Capture the cell that displays the provided text and extract its (x, y) central coordinate. 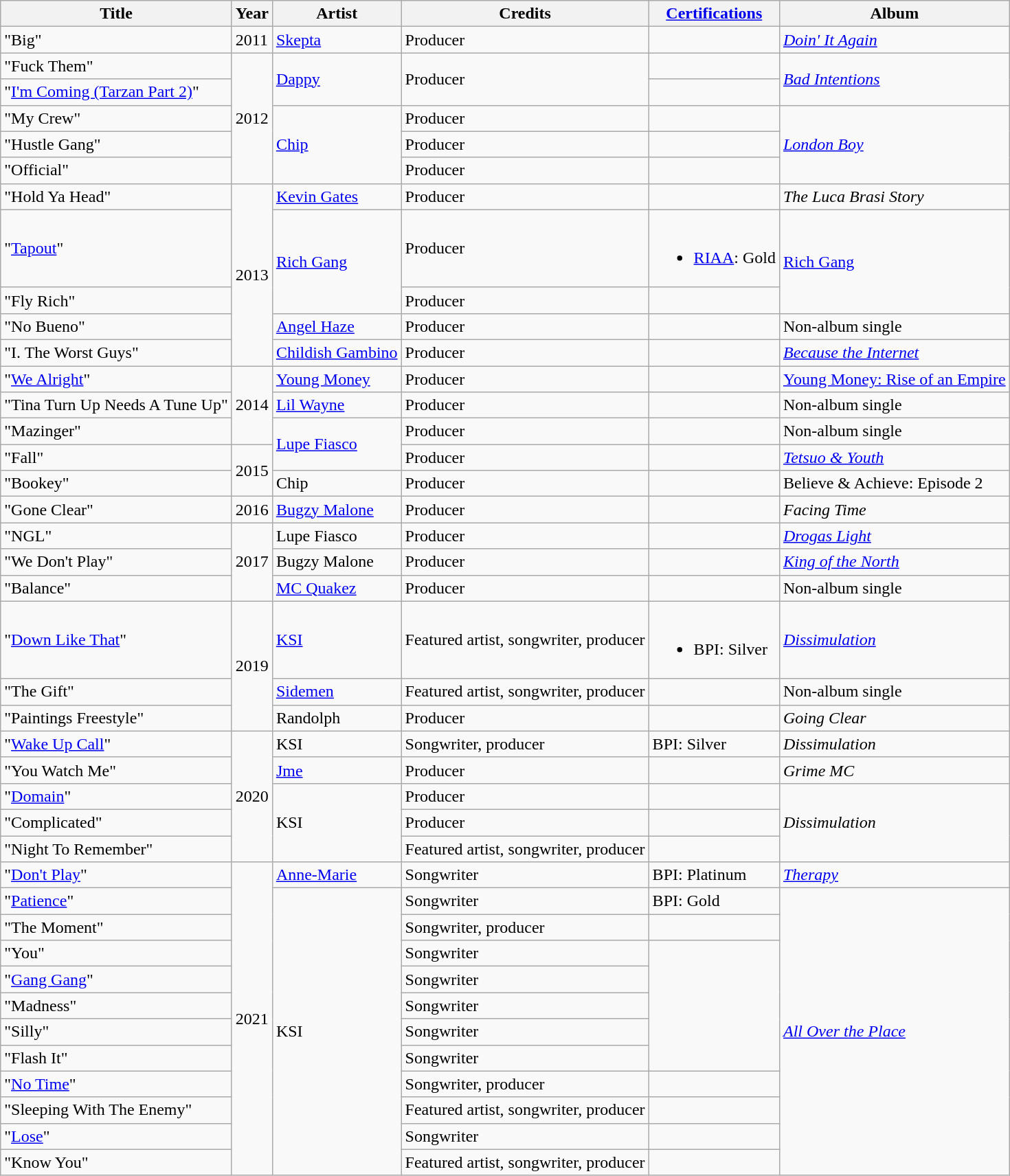
"Fuck Them" (117, 66)
Randolph (337, 718)
"Tapout" (117, 249)
King of the North (895, 562)
"No Time" (117, 1084)
"Paintings Freestyle" (117, 718)
Kevin Gates (337, 196)
"Fall" (117, 457)
2013 (251, 275)
Doin' It Again (895, 40)
Skepta (337, 40)
"Night To Remember" (117, 848)
"I. The Worst Guys" (117, 352)
MC Quakez (337, 588)
2016 (251, 510)
Anne-Marie (337, 875)
Grime MC (895, 770)
"Flash It" (117, 1058)
"Gone Clear" (117, 510)
Certifications (714, 14)
Jme (337, 770)
"We Alright" (117, 378)
"NGL" (117, 536)
"Hustle Gang" (117, 144)
BPI: Platinum (714, 875)
"Official" (117, 170)
BPI: Gold (714, 901)
Year (251, 14)
"Domain" (117, 796)
Credits (525, 14)
Artist (337, 14)
Facing Time (895, 510)
Bad Intentions (895, 79)
Believe & Achieve: Episode 2 (895, 484)
"My Crew" (117, 118)
"The Gift" (117, 692)
Album (895, 14)
2019 (251, 666)
"Balance" (117, 588)
"Mazinger" (117, 431)
"Patience" (117, 901)
"Wake Up Call" (117, 744)
Childish Gambino (337, 352)
Sidemen (337, 692)
Lil Wayne (337, 405)
2014 (251, 405)
"Silly" (117, 1032)
Young Money: Rise of an Empire (895, 378)
Going Clear (895, 718)
"The Moment" (117, 927)
Drogas Light (895, 536)
"Down Like That" (117, 640)
London Boy (895, 144)
"You Watch Me" (117, 770)
Title (117, 14)
"We Don't Play" (117, 562)
"Big" (117, 40)
2011 (251, 40)
2020 (251, 796)
"Hold Ya Head" (117, 196)
"Tina Turn Up Needs A Tune Up" (117, 405)
RIAA: Gold (714, 249)
"Lose" (117, 1136)
The Luca Brasi Story (895, 196)
Because the Internet (895, 352)
"Madness" (117, 1006)
Angel Haze (337, 326)
2017 (251, 562)
"Gang Gang" (117, 980)
"I'm Coming (Tarzan Part 2)" (117, 92)
"Know You" (117, 1162)
2015 (251, 471)
"Bookey" (117, 484)
2021 (251, 1019)
Therapy (895, 875)
Dappy (337, 79)
"Don't Play" (117, 875)
"Complicated" (117, 822)
Tetsuo & Youth (895, 457)
Young Money (337, 378)
"Sleeping With The Enemy" (117, 1110)
"No Bueno" (117, 326)
2012 (251, 118)
All Over the Place (895, 1032)
"Fly Rich" (117, 300)
"You" (117, 953)
